Provide the [X, Y] coordinate of the cell's center where the given text is located.  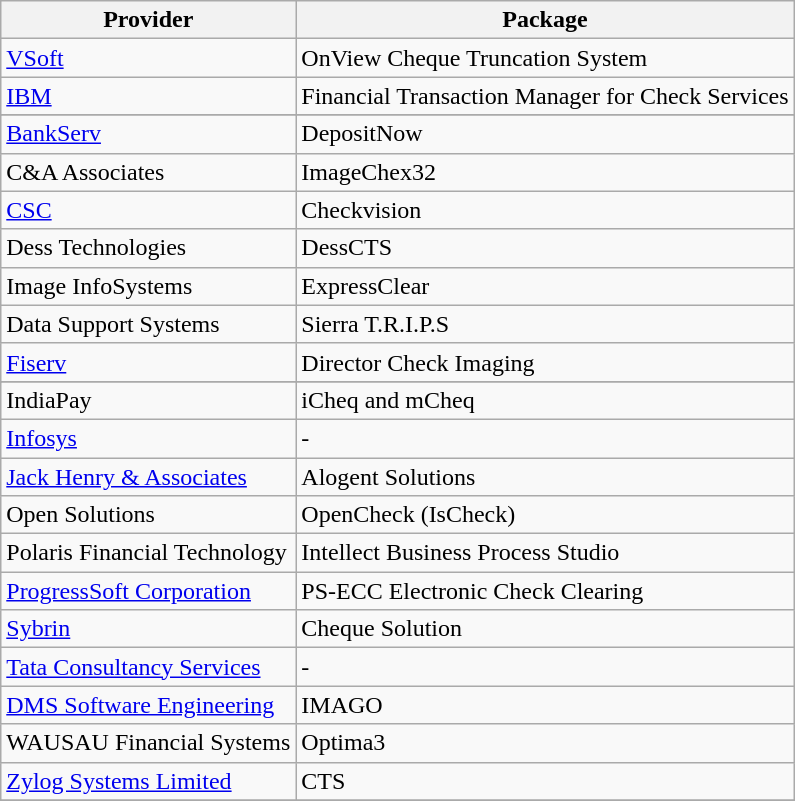
Director Check Imaging [545, 362]
IMAGO [545, 705]
Intellect Business Process Studio [545, 553]
Provider [148, 20]
DessCTS [545, 248]
OpenCheck (IsCheck) [545, 515]
DMS Software Engineering [148, 705]
ProgressSoft Corporation [148, 591]
Zylog Systems Limited [148, 781]
OnView Cheque Truncation System [545, 58]
Sierra T.R.I.P.S [545, 324]
IndiaPay [148, 400]
DepositNow [545, 134]
PS-ECC Electronic Check Clearing [545, 591]
VSoft [148, 58]
Infosys [148, 438]
ImageChex32 [545, 172]
C&A Associates [148, 172]
Jack Henry & Associates [148, 477]
Open Solutions [148, 515]
iCheq and mCheq [545, 400]
Package [545, 20]
Image InfoSystems [148, 286]
Sybrin [148, 629]
ExpressClear [545, 286]
CTS [545, 781]
Financial Transaction Manager for Check Services [545, 96]
WAUSAU Financial Systems [148, 743]
IBM [148, 96]
Dess Technologies [148, 248]
Alogent Solutions [545, 477]
BankServ [148, 134]
Polaris Financial Technology [148, 553]
Checkvision [545, 210]
Tata Consultancy Services [148, 667]
CSC [148, 210]
Optima3 [545, 743]
Data Support Systems [148, 324]
Fiserv [148, 362]
Cheque Solution [545, 629]
